Detect which cell encompasses the target text, then output its (x, y) center coordinate. 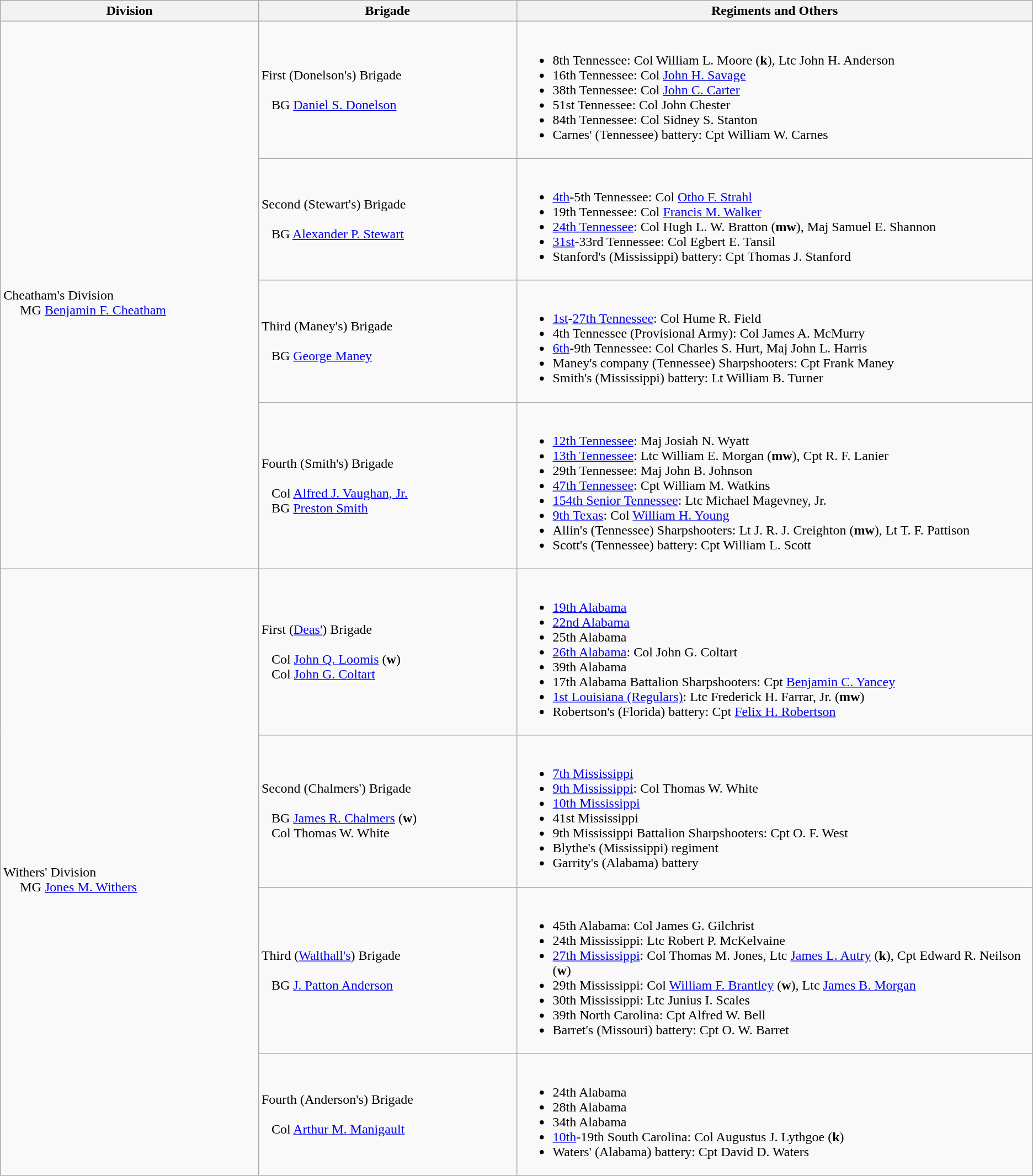
Fourth (Anderson's) Brigade Col Arthur M. Manigault (387, 1114)
Second (Chalmers') Brigade BG James R. Chalmers (w) Col Thomas W. White (387, 811)
Third (Walthall's) Brigade BG J. Patton Anderson (387, 970)
Third (Maney's) Brigade BG George Maney (387, 341)
First (Donelson's) Brigade BG Daniel S. Donelson (387, 90)
Division (130, 11)
First (Deas') Brigade Col John Q. Loomis (w) Col John G. Coltart (387, 652)
Fourth (Smith's) Brigade Col Alfred J. Vaughan, Jr. BG Preston Smith (387, 485)
24th Alabama28th Alabama34th Alabama10th-19th South Carolina: Col Augustus J. Lythgoe (k)Waters' (Alabama) battery: Cpt David D. Waters (775, 1114)
Withers' Division MG Jones M. Withers (130, 872)
Regiments and Others (775, 11)
Brigade (387, 11)
Cheatham's Division MG Benjamin F. Cheatham (130, 295)
Second (Stewart's) Brigade BG Alexander P. Stewart (387, 220)
